Extract the [x, y] coordinate from the center of the cell holding the provided text.  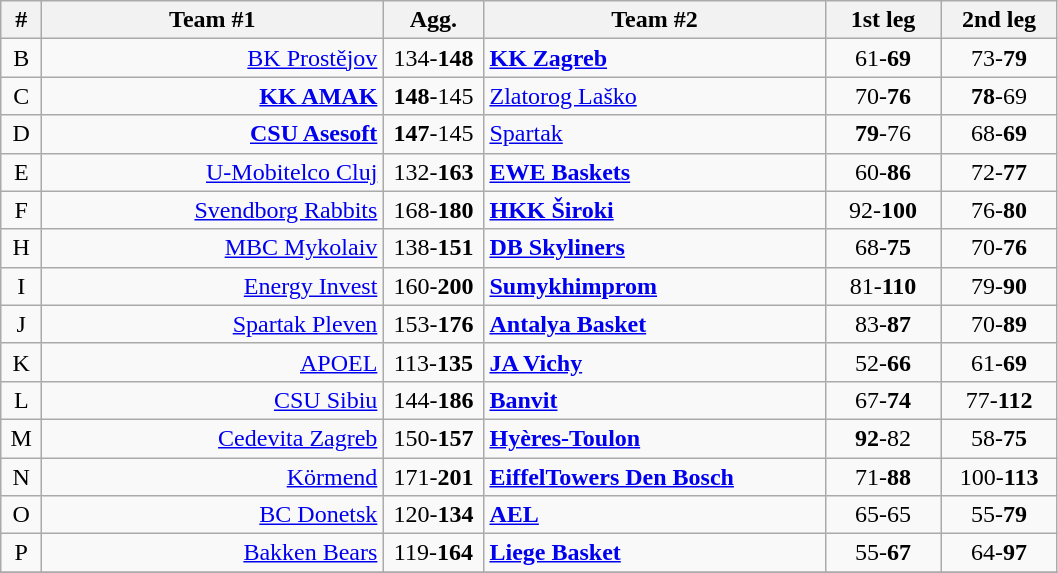
HKK Široki [654, 210]
55-79 [999, 515]
F [22, 210]
M [22, 438]
160-200 [434, 286]
Cedevita Zagreb [212, 438]
Banvit [654, 400]
138-151 [434, 248]
171-201 [434, 477]
100-113 [999, 477]
MBC Mykolaiv [212, 248]
79-90 [999, 286]
120-134 [434, 515]
132-163 [434, 172]
C [22, 96]
Hyères-Toulon [654, 438]
148-145 [434, 96]
78-69 [999, 96]
113-135 [434, 362]
U-Mobitelco Cluj [212, 172]
N [22, 477]
P [22, 553]
D [22, 134]
70-89 [999, 324]
76-80 [999, 210]
2nd leg [999, 20]
J [22, 324]
BK Prostějov [212, 58]
79-76 [883, 134]
77-112 [999, 400]
# [22, 20]
Svendborg Rabbits [212, 210]
68-75 [883, 248]
73-79 [999, 58]
I [22, 286]
CSU Sibiu [212, 400]
Liege Basket [654, 553]
134-148 [434, 58]
150-157 [434, 438]
Zlatorog Laško [654, 96]
147-145 [434, 134]
B [22, 58]
68-69 [999, 134]
Team #1 [212, 20]
EiffelTowers Den Bosch [654, 477]
119-164 [434, 553]
144-186 [434, 400]
Bakken Bears [212, 553]
Spartak [654, 134]
AEL [654, 515]
EWE Baskets [654, 172]
O [22, 515]
CSU Asesoft [212, 134]
83-87 [883, 324]
APOEL [212, 362]
58-75 [999, 438]
Sumykhimprom [654, 286]
1st leg [883, 20]
Team #2 [654, 20]
64-97 [999, 553]
Antalya Basket [654, 324]
DB Skyliners [654, 248]
71-88 [883, 477]
Körmend [212, 477]
65-65 [883, 515]
BC Donetsk [212, 515]
153-176 [434, 324]
52-66 [883, 362]
L [22, 400]
KK AMAK [212, 96]
81-110 [883, 286]
E [22, 172]
Spartak Pleven [212, 324]
72-77 [999, 172]
92-100 [883, 210]
Agg. [434, 20]
H [22, 248]
K [22, 362]
55-67 [883, 553]
KK Zagreb [654, 58]
92-82 [883, 438]
JA Vichy [654, 362]
67-74 [883, 400]
Energy Invest [212, 286]
60-86 [883, 172]
168-180 [434, 210]
